Extract the (x, y) coordinate from the center of the cell holding the provided text.  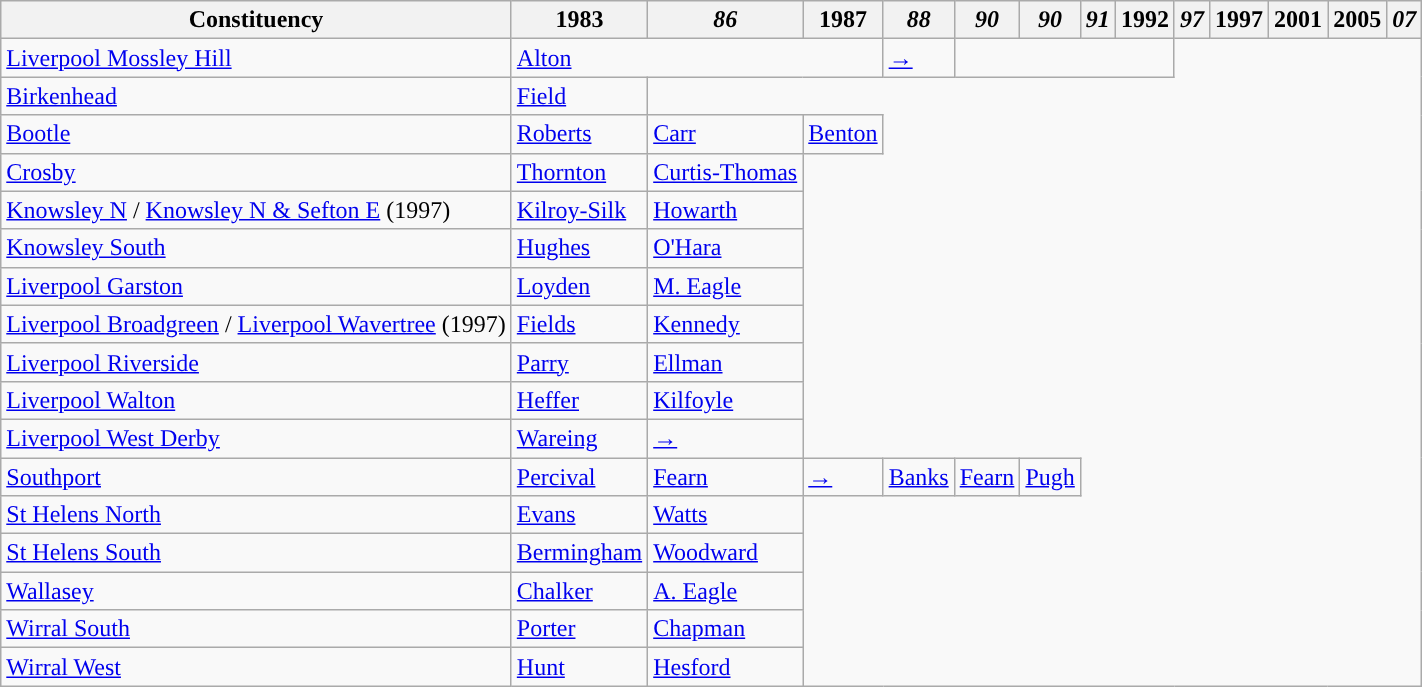
M. Eagle (726, 286)
Birkenhead (256, 96)
Liverpool West Derby (256, 438)
86 (726, 20)
Southport (256, 477)
88 (918, 20)
Howarth (726, 210)
Kilfoyle (726, 400)
2001 (1298, 20)
Woodward (726, 553)
Fields (579, 324)
97 (1192, 20)
Thornton (579, 172)
O'Hara (726, 248)
Liverpool Mossley Hill (256, 58)
Chalker (579, 591)
Hunt (579, 667)
1983 (579, 20)
Loyden (579, 286)
Curtis-Thomas (726, 172)
Bootle (256, 134)
Crosby (256, 172)
Knowsley N / Knowsley N & Sefton E (1997) (256, 210)
Knowsley South (256, 248)
2005 (1358, 20)
91 (1098, 20)
Ellman (726, 362)
1997 (1240, 20)
Porter (579, 629)
Chapman (726, 629)
Bermingham (579, 553)
Banks (918, 477)
A. Eagle (726, 591)
1987 (843, 20)
1992 (1144, 20)
Pugh (1050, 477)
Wallasey (256, 591)
Parry (579, 362)
Kennedy (726, 324)
Liverpool Broadgreen / Liverpool Wavertree (1997) (256, 324)
Roberts (579, 134)
Heffer (579, 400)
Hughes (579, 248)
Wareing (579, 438)
Alton (697, 58)
Kilroy-Silk (579, 210)
Watts (726, 515)
St Helens North (256, 515)
Liverpool Walton (256, 400)
07 (1404, 20)
Liverpool Garston (256, 286)
Carr (726, 134)
Evans (579, 515)
Field (579, 96)
Constituency (256, 20)
Hesford (726, 667)
Wirral South (256, 629)
Percival (579, 477)
Liverpool Riverside (256, 362)
Benton (843, 134)
St Helens South (256, 553)
Wirral West (256, 667)
